Return (X, Y) of the center of cell containing provided text 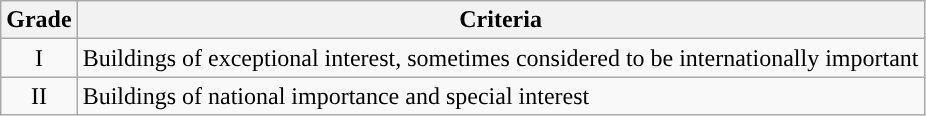
Criteria (500, 20)
I (39, 58)
II (39, 96)
Buildings of exceptional interest, sometimes considered to be internationally important (500, 58)
Grade (39, 20)
Buildings of national importance and special interest (500, 96)
